Find where the given text appears and provide that cell's center as (x, y) coordinate. 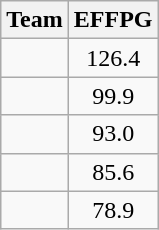
99.9 (113, 96)
Team (35, 20)
EFFPG (113, 20)
78.9 (113, 210)
126.4 (113, 58)
85.6 (113, 172)
93.0 (113, 134)
